Provide the (X, Y) coordinate of the cell's center where the given text is located.  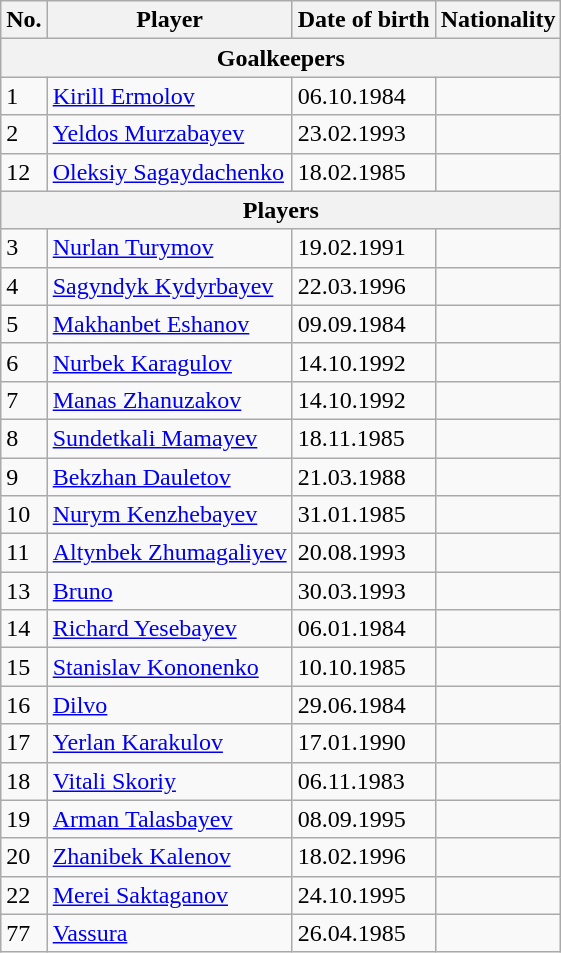
Goalkeepers (281, 58)
Arman Talasbayev (170, 819)
Nationality (498, 20)
77 (24, 933)
22.03.1996 (364, 286)
9 (24, 477)
Richard Yesebayev (170, 629)
Altynbek Zhumagaliyev (170, 553)
Kirill Ermolov (170, 96)
14 (24, 629)
31.01.1985 (364, 515)
10 (24, 515)
8 (24, 438)
Stanislav Kononenko (170, 667)
Yeldos Murzabayev (170, 134)
06.01.1984 (364, 629)
Date of birth (364, 20)
2 (24, 134)
Vassura (170, 933)
3 (24, 248)
06.10.1984 (364, 96)
24.10.1995 (364, 895)
20 (24, 857)
29.06.1984 (364, 705)
17 (24, 743)
26.04.1985 (364, 933)
22 (24, 895)
7 (24, 400)
Nurlan Turymov (170, 248)
Sundetkali Mamayev (170, 438)
09.09.1984 (364, 324)
Nurbek Karagulov (170, 362)
19.02.1991 (364, 248)
4 (24, 286)
18 (24, 781)
18.02.1996 (364, 857)
23.02.1993 (364, 134)
18.02.1985 (364, 172)
11 (24, 553)
Merei Saktaganov (170, 895)
20.08.1993 (364, 553)
Yerlan Karakulov (170, 743)
06.11.1983 (364, 781)
Sagyndyk Kydyrbayev (170, 286)
17.01.1990 (364, 743)
10.10.1985 (364, 667)
1 (24, 96)
08.09.1995 (364, 819)
Dilvo (170, 705)
6 (24, 362)
12 (24, 172)
5 (24, 324)
19 (24, 819)
Player (170, 20)
16 (24, 705)
13 (24, 591)
Manas Zhanuzakov (170, 400)
15 (24, 667)
21.03.1988 (364, 477)
18.11.1985 (364, 438)
Oleksiy Sagaydachenko (170, 172)
Bruno (170, 591)
30.03.1993 (364, 591)
No. (24, 20)
Zhanibek Kalenov (170, 857)
Bekzhan Dauletov (170, 477)
Vitali Skoriy (170, 781)
Nurym Kenzhebayev (170, 515)
Players (281, 210)
Makhanbet Eshanov (170, 324)
